From the cell containing the given text, extract its center point as (x, y) coordinate. 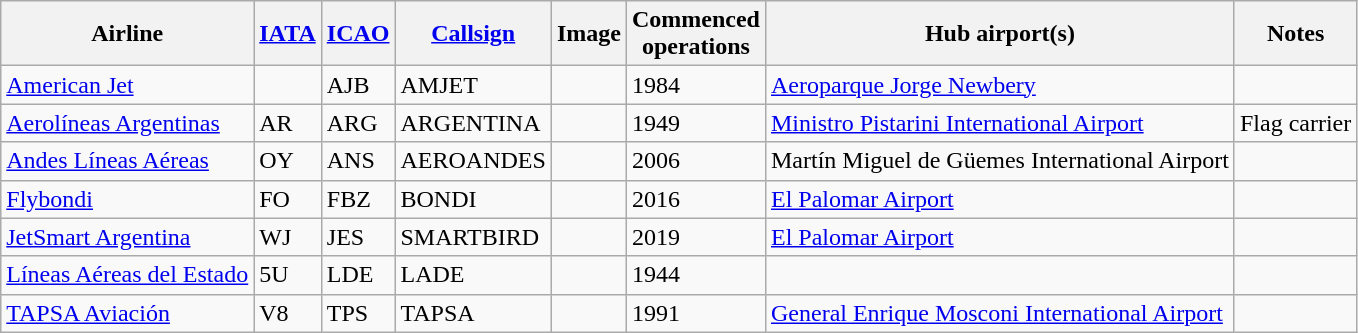
Callsign (473, 34)
SMARTBIRD (473, 237)
General Enrique Mosconi International Airport (1000, 313)
ANS (358, 161)
American Jet (128, 85)
TAPSA (473, 313)
Martín Miguel de Güemes International Airport (1000, 161)
Ministro Pistarini International Airport (1000, 123)
Aeroparque Jorge Newbery (1000, 85)
2019 (696, 237)
1991 (696, 313)
AEROANDES (473, 161)
Andes Líneas Aéreas (128, 161)
Flybondi (128, 199)
Hub airport(s) (1000, 34)
2006 (696, 161)
AJB (358, 85)
IATA (288, 34)
JES (358, 237)
JetSmart Argentina (128, 237)
AR (288, 123)
AMJET (473, 85)
1944 (696, 275)
FBZ (358, 199)
Image (588, 34)
TAPSA Aviación (128, 313)
BONDI (473, 199)
FO (288, 199)
2016 (696, 199)
LADE (473, 275)
ARG (358, 123)
Airline (128, 34)
LDE (358, 275)
Notes (1295, 34)
5U (288, 275)
1984 (696, 85)
Commenced operations (696, 34)
ICAO (358, 34)
V8 (288, 313)
Líneas Aéreas del Estado (128, 275)
TPS (358, 313)
OY (288, 161)
WJ (288, 237)
1949 (696, 123)
ARGENTINA (473, 123)
Aerolíneas Argentinas (128, 123)
Flag carrier (1295, 123)
